Search for the cell housing the specified text and yield its (x, y) center coordinate. 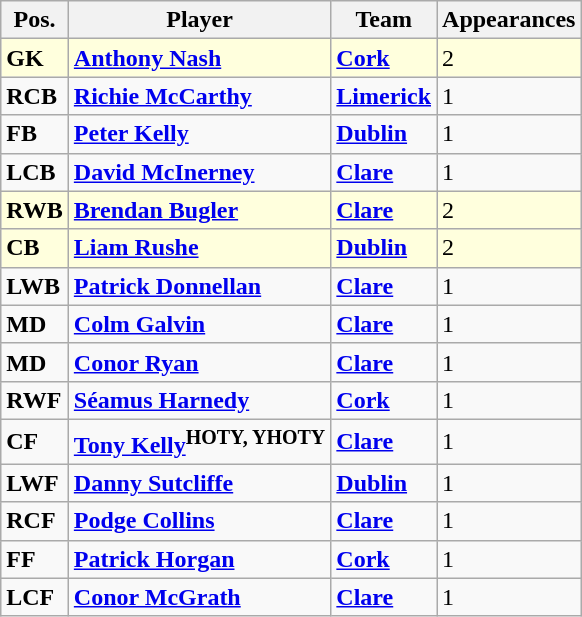
Brendan Bugler (199, 210)
LWB (35, 286)
Liam Rushe (199, 248)
LCF (35, 597)
CF (35, 442)
Séamus Harnedy (199, 400)
Player (199, 20)
David McInerney (199, 172)
Podge Collins (199, 521)
RWB (35, 210)
Colm Galvin (199, 324)
Conor Ryan (199, 362)
Conor McGrath (199, 597)
CB (35, 248)
Patrick Horgan (199, 559)
Anthony Nash (199, 58)
Team (384, 20)
LCB (35, 172)
Appearances (509, 20)
RWF (35, 400)
Limerick (384, 96)
RCB (35, 96)
Danny Sutcliffe (199, 483)
Tony KellyHOTY, YHOTY (199, 442)
Patrick Donnellan (199, 286)
RCF (35, 521)
Richie McCarthy (199, 96)
LWF (35, 483)
GK (35, 58)
Pos. (35, 20)
Peter Kelly (199, 134)
FF (35, 559)
FB (35, 134)
